Provide the [X, Y] coordinate of the cell's center where the given text is located.  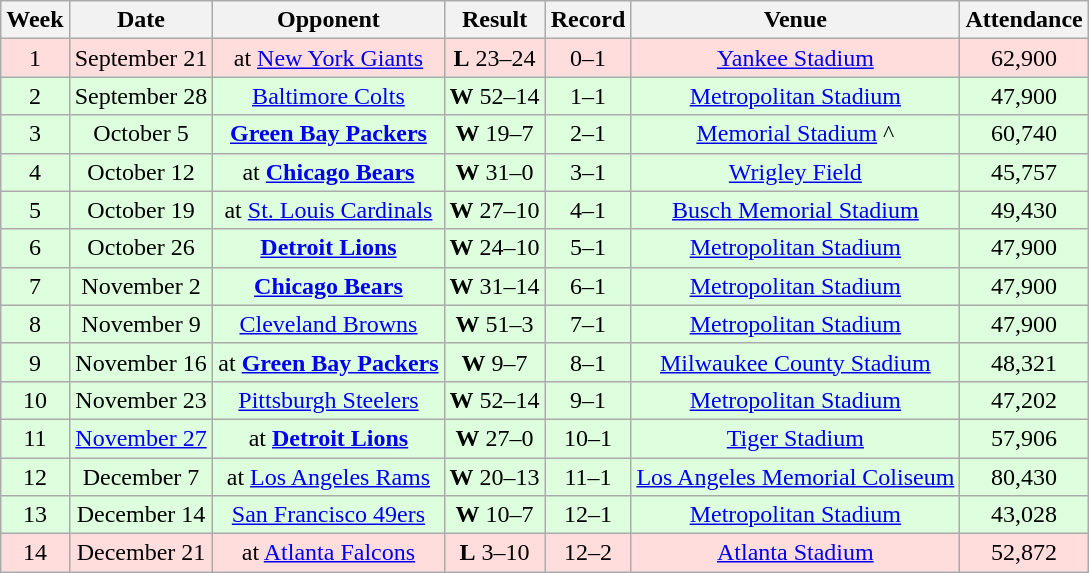
3 [35, 134]
Yankee Stadium [796, 58]
1 [35, 58]
W 31–14 [494, 286]
W 27–0 [494, 438]
November 9 [141, 324]
12 [35, 477]
November 23 [141, 400]
Wrigley Field [796, 172]
45,757 [1024, 172]
Cleveland Browns [328, 324]
W 27–10 [494, 210]
Atlanta Stadium [796, 553]
47,202 [1024, 400]
80,430 [1024, 477]
Record [588, 20]
1–1 [588, 96]
5 [35, 210]
Milwaukee County Stadium [796, 362]
at Green Bay Packers [328, 362]
November 27 [141, 438]
Opponent [328, 20]
Result [494, 20]
W 20–13 [494, 477]
September 28 [141, 96]
2–1 [588, 134]
12–1 [588, 515]
4 [35, 172]
Date [141, 20]
W 31–0 [494, 172]
7–1 [588, 324]
13 [35, 515]
W 51–3 [494, 324]
48,321 [1024, 362]
at New York Giants [328, 58]
Attendance [1024, 20]
W 24–10 [494, 248]
Week [35, 20]
October 12 [141, 172]
0–1 [588, 58]
Green Bay Packers [328, 134]
7 [35, 286]
at Los Angeles Rams [328, 477]
Detroit Lions [328, 248]
11–1 [588, 477]
at Atlanta Falcons [328, 553]
October 5 [141, 134]
8 [35, 324]
49,430 [1024, 210]
December 14 [141, 515]
September 21 [141, 58]
L 23–24 [494, 58]
10–1 [588, 438]
43,028 [1024, 515]
Baltimore Colts [328, 96]
December 21 [141, 553]
57,906 [1024, 438]
November 2 [141, 286]
62,900 [1024, 58]
W 10–7 [494, 515]
9 [35, 362]
at St. Louis Cardinals [328, 210]
Pittsburgh Steelers [328, 400]
L 3–10 [494, 553]
60,740 [1024, 134]
10 [35, 400]
3–1 [588, 172]
Chicago Bears [328, 286]
52,872 [1024, 553]
October 19 [141, 210]
11 [35, 438]
October 26 [141, 248]
November 16 [141, 362]
San Francisco 49ers [328, 515]
W 19–7 [494, 134]
at Chicago Bears [328, 172]
14 [35, 553]
6–1 [588, 286]
Memorial Stadium ^ [796, 134]
8–1 [588, 362]
12–2 [588, 553]
Los Angeles Memorial Coliseum [796, 477]
at Detroit Lions [328, 438]
5–1 [588, 248]
2 [35, 96]
9–1 [588, 400]
Busch Memorial Stadium [796, 210]
6 [35, 248]
W 9–7 [494, 362]
December 7 [141, 477]
Tiger Stadium [796, 438]
Venue [796, 20]
4–1 [588, 210]
